Output the [x, y] coordinate of the center of the cell containing the given text.  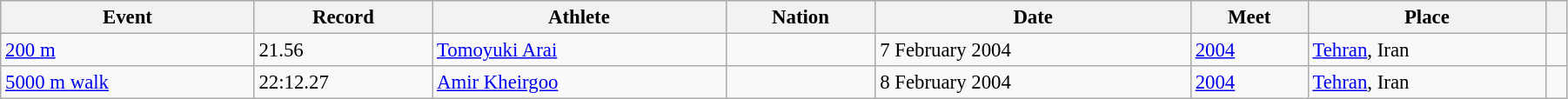
Tomoyuki Arai [580, 50]
Athlete [580, 17]
7 February 2004 [1033, 50]
Event [127, 17]
5000 m walk [127, 82]
Place [1427, 17]
Record [343, 17]
22:12.27 [343, 82]
Date [1033, 17]
200 m [127, 50]
8 February 2004 [1033, 82]
Nation [801, 17]
21.56 [343, 50]
Meet [1250, 17]
Amir Kheirgoo [580, 82]
